Detect which cell encompasses the target text, then output its [X, Y] center coordinate. 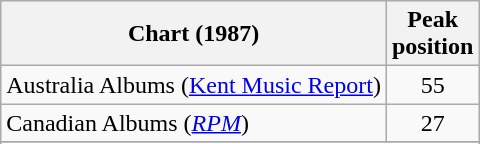
Canadian Albums (RPM) [194, 123]
Australia Albums (Kent Music Report) [194, 85]
Peakposition [432, 34]
55 [432, 85]
27 [432, 123]
Chart (1987) [194, 34]
